Provide the (X, Y) coordinate of the cell's center where the given text is located.  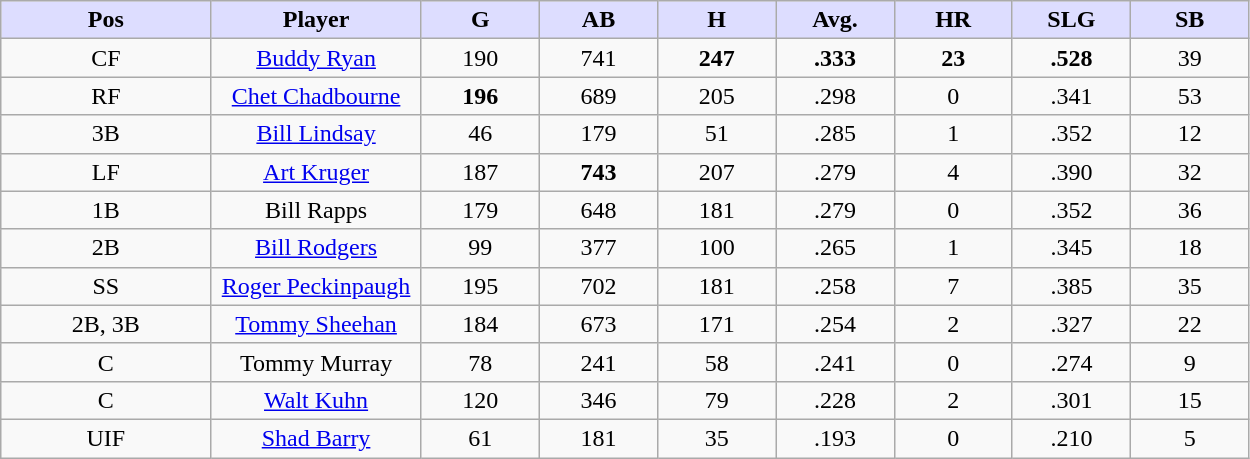
673 (598, 324)
184 (480, 324)
Tommy Murray (316, 362)
SB (1189, 20)
Player (316, 20)
Tommy Sheehan (316, 324)
195 (480, 286)
205 (717, 96)
61 (480, 438)
4 (953, 172)
LF (106, 172)
Pos (106, 20)
648 (598, 210)
207 (717, 172)
.258 (835, 286)
HR (953, 20)
9 (1189, 362)
SLG (1071, 20)
Bill Rapps (316, 210)
743 (598, 172)
99 (480, 248)
.301 (1071, 400)
78 (480, 362)
Buddy Ryan (316, 58)
Bill Lindsay (316, 134)
247 (717, 58)
UIF (106, 438)
G (480, 20)
377 (598, 248)
12 (1189, 134)
702 (598, 286)
.193 (835, 438)
100 (717, 248)
51 (717, 134)
.333 (835, 58)
53 (1189, 96)
.327 (1071, 324)
7 (953, 286)
.528 (1071, 58)
.285 (835, 134)
23 (953, 58)
196 (480, 96)
1B (106, 210)
3B (106, 134)
689 (598, 96)
Shad Barry (316, 438)
241 (598, 362)
2B (106, 248)
32 (1189, 172)
120 (480, 400)
190 (480, 58)
741 (598, 58)
Chet Chadbourne (316, 96)
5 (1189, 438)
22 (1189, 324)
H (717, 20)
.265 (835, 248)
346 (598, 400)
18 (1189, 248)
.341 (1071, 96)
171 (717, 324)
.254 (835, 324)
Walt Kuhn (316, 400)
AB (598, 20)
.298 (835, 96)
.385 (1071, 286)
Art Kruger (316, 172)
79 (717, 400)
Roger Peckinpaugh (316, 286)
.390 (1071, 172)
SS (106, 286)
58 (717, 362)
Bill Rodgers (316, 248)
Avg. (835, 20)
RF (106, 96)
39 (1189, 58)
.210 (1071, 438)
187 (480, 172)
15 (1189, 400)
.241 (835, 362)
.274 (1071, 362)
.345 (1071, 248)
46 (480, 134)
2B, 3B (106, 324)
36 (1189, 210)
CF (106, 58)
.228 (835, 400)
